Pinpoint the cell where the given text exists, returning its (x, y) midpoint coordinate. 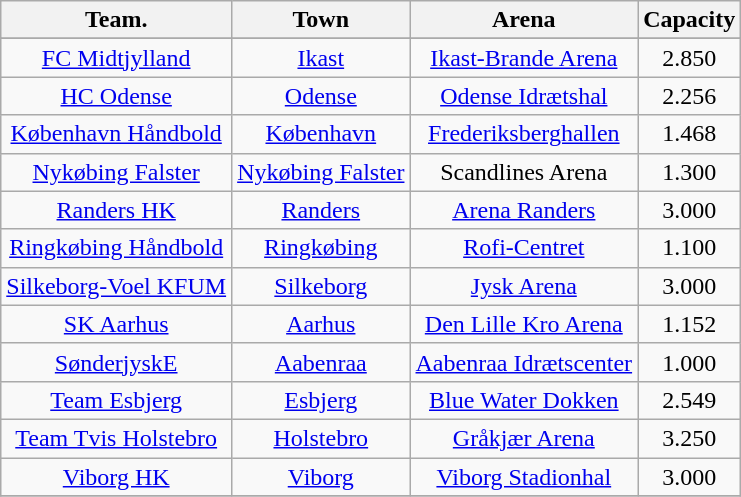
Rofi-Centret (524, 248)
SK Aarhus (116, 324)
Aarhus (321, 324)
FC Midtjylland (116, 58)
Esbjerg (321, 400)
HC Odense (116, 96)
Aabenraa Idrætscenter (524, 362)
Scandlines Arena (524, 172)
Frederiksberghallen (524, 134)
Ikast-Brande Arena (524, 58)
2.549 (690, 400)
Arena (524, 20)
Silkeborg (321, 286)
Randers HK (116, 210)
Den Lille Kro Arena (524, 324)
Odense (321, 96)
Holstebro (321, 438)
Ringkøbing Håndbold (116, 248)
Odense Idrætshal (524, 96)
1.300 (690, 172)
Viborg (321, 477)
Arena Randers (524, 210)
Team. (116, 20)
Ikast (321, 58)
Capacity (690, 20)
1.468 (690, 134)
Viborg HK (116, 477)
Gråkjær Arena (524, 438)
Silkeborg-Voel KFUM (116, 286)
Viborg Stadionhal (524, 477)
Aabenraa (321, 362)
1.100 (690, 248)
Team Tvis Holstebro (116, 438)
Town (321, 20)
Team Esbjerg (116, 400)
København Håndbold (116, 134)
3.250 (690, 438)
2.256 (690, 96)
1.152 (690, 324)
Ringkøbing (321, 248)
Jysk Arena (524, 286)
1.000 (690, 362)
2.850 (690, 58)
Blue Water Dokken (524, 400)
SønderjyskE (116, 362)
København (321, 134)
Randers (321, 210)
